Return (X, Y) of the center of cell containing provided text 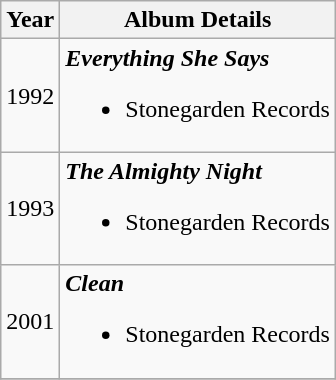
1992 (30, 96)
Year (30, 20)
1993 (30, 208)
2001 (30, 322)
Album Details (198, 20)
CleanStonegarden Records (198, 322)
The Almighty NightStonegarden Records (198, 208)
Everything She SaysStonegarden Records (198, 96)
